Return [X, Y] of the center of cell containing provided text 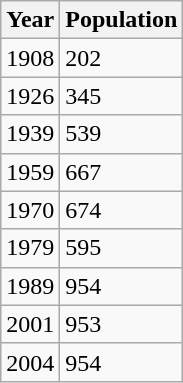
1959 [30, 172]
202 [122, 58]
1989 [30, 286]
1926 [30, 96]
1908 [30, 58]
1970 [30, 210]
1939 [30, 134]
674 [122, 210]
2001 [30, 324]
1979 [30, 248]
345 [122, 96]
595 [122, 248]
667 [122, 172]
Population [122, 20]
953 [122, 324]
539 [122, 134]
Year [30, 20]
2004 [30, 362]
